Detect which cell encompasses the target text, then output its (X, Y) center coordinate. 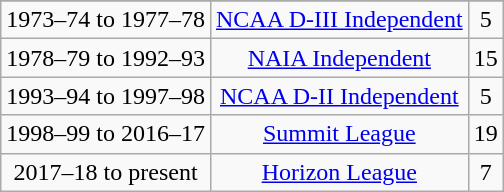
1978–79 to 1992–93 (106, 58)
NAIA Independent (339, 58)
1993–94 to 1997–98 (106, 96)
1998–99 to 2016–17 (106, 134)
19 (486, 134)
15 (486, 58)
NCAA D-II Independent (339, 96)
NCAA D-III Independent (339, 20)
1973–74 to 1977–78 (106, 20)
2017–18 to present (106, 172)
Horizon League (339, 172)
7 (486, 172)
Summit League (339, 134)
